Find where the given text appears and provide that cell's center as [X, Y] coordinate. 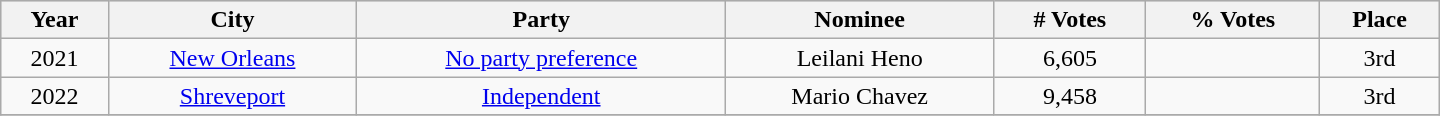
# Votes [1070, 20]
Place [1380, 20]
% Votes [1233, 20]
Nominee [860, 20]
2022 [54, 96]
2021 [54, 58]
New Orleans [232, 58]
No party preference [542, 58]
City [232, 20]
Independent [542, 96]
Party [542, 20]
Leilani Heno [860, 58]
Year [54, 20]
Mario Chavez [860, 96]
9,458 [1070, 96]
6,605 [1070, 58]
Shreveport [232, 96]
